For the text-containing cell, return its midpoint in [x, y] coordinate format. 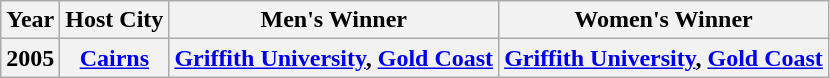
Men's Winner [334, 20]
2005 [30, 58]
Women's Winner [664, 20]
Host City [114, 20]
Year [30, 20]
Cairns [114, 58]
